Provide the (x, y) coordinate of the cell's center where the given text is located.  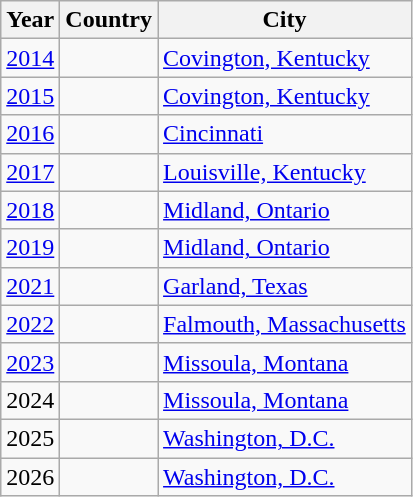
2017 (30, 172)
2023 (30, 362)
Garland, Texas (285, 286)
City (285, 20)
2018 (30, 210)
2026 (30, 477)
Falmouth, Massachusetts (285, 324)
2016 (30, 134)
2025 (30, 438)
Country (109, 20)
2019 (30, 248)
2015 (30, 96)
Cincinnati (285, 134)
2021 (30, 286)
2022 (30, 324)
Louisville, Kentucky (285, 172)
2024 (30, 400)
2014 (30, 58)
Year (30, 20)
